Search for the cell housing the specified text and yield its (x, y) center coordinate. 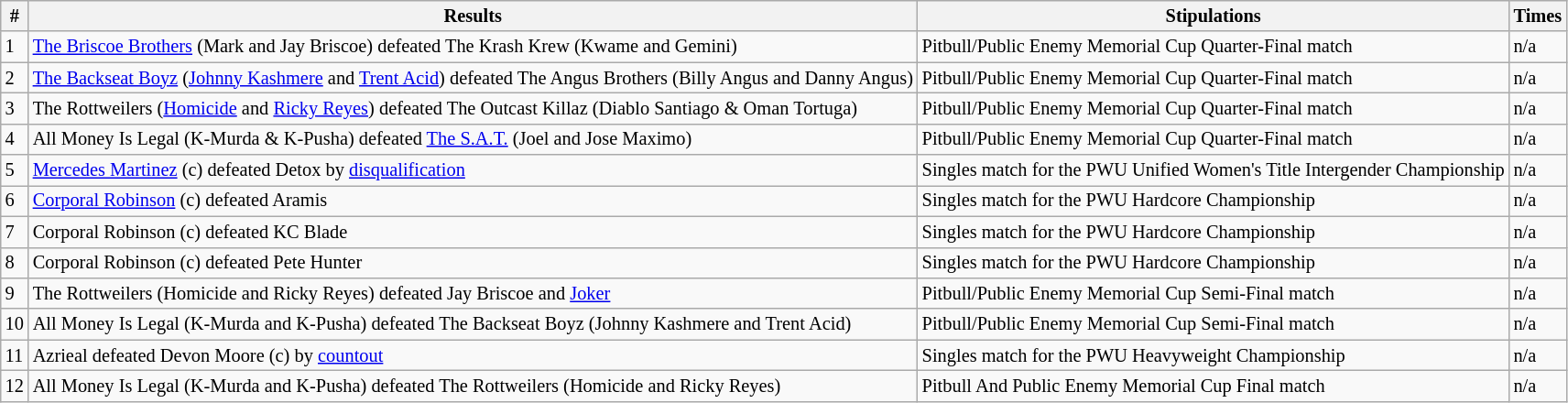
11 (15, 355)
6 (15, 201)
Corporal Robinson (c) defeated KC Blade (473, 232)
Mercedes Martinez (c) defeated Detox by disqualification (473, 170)
Singles match for the PWU Unified Women's Title Intergender Championship (1214, 170)
Pitbull And Public Enemy Memorial Cup Final match (1214, 386)
2 (15, 78)
4 (15, 139)
The Rottweilers (Homicide and Ricky Reyes) defeated Jay Briscoe and Joker (473, 293)
All Money Is Legal (K-Murda and K-Pusha) defeated The Rottweilers (Homicide and Ricky Reyes) (473, 386)
The Briscoe Brothers (Mark and Jay Briscoe) defeated The Krash Krew (Kwame and Gemini) (473, 47)
1 (15, 47)
Corporal Robinson (c) defeated Aramis (473, 201)
Singles match for the PWU Heavyweight Championship (1214, 355)
3 (15, 108)
10 (15, 324)
5 (15, 170)
All Money Is Legal (K-Murda & K-Pusha) defeated The S.A.T. (Joel and Jose Maximo) (473, 139)
Corporal Robinson (c) defeated Pete Hunter (473, 263)
9 (15, 293)
8 (15, 263)
The Backseat Boyz (Johnny Kashmere and Trent Acid) defeated The Angus Brothers (Billy Angus and Danny Angus) (473, 78)
All Money Is Legal (K-Murda and K-Pusha) defeated The Backseat Boyz (Johnny Kashmere and Trent Acid) (473, 324)
7 (15, 232)
# (15, 16)
Results (473, 16)
Stipulations (1214, 16)
Azrieal defeated Devon Moore (c) by countout (473, 355)
The Rottweilers (Homicide and Ricky Reyes) defeated The Outcast Killaz (Diablo Santiago & Oman Tortuga) (473, 108)
Times (1539, 16)
12 (15, 386)
